Output the [X, Y] coordinate of the center of the cell containing the given text.  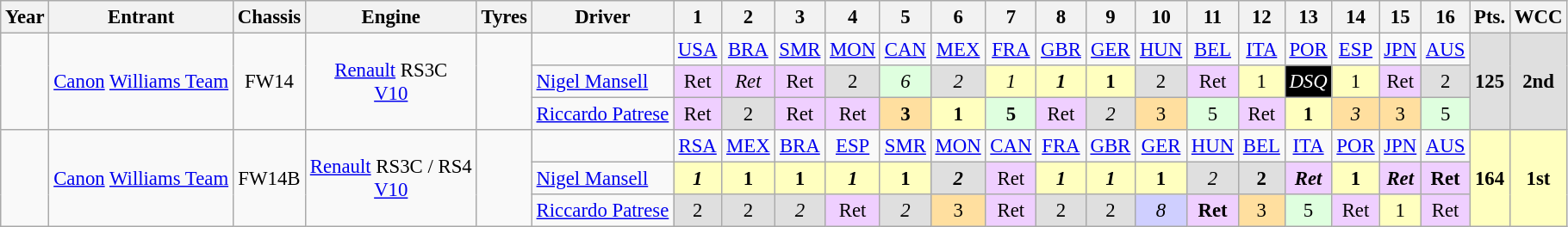
FW14 [269, 83]
11 [1213, 17]
Tyres [504, 17]
12 [1261, 17]
USA [698, 50]
Renault RS3CV10 [391, 83]
WCC [1538, 17]
Pts. [1490, 17]
15 [1401, 17]
Entrant [141, 17]
1st [1538, 179]
7 [1011, 17]
4 [853, 17]
9 [1110, 17]
164 [1490, 179]
DSQ [1308, 82]
10 [1161, 17]
Driver [602, 17]
14 [1356, 17]
125 [1490, 83]
FW14B [269, 179]
RSA [698, 146]
2nd [1538, 83]
Year [25, 17]
Chassis [269, 17]
16 [1446, 17]
Engine [391, 17]
Renault RS3C / RS4V10 [391, 179]
13 [1308, 17]
